Capture the cell that displays the provided text and extract its (X, Y) central coordinate. 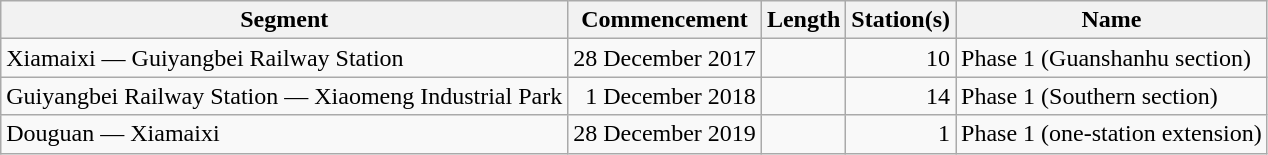
Phase 1 (Southern section) (1112, 96)
Xiamaixi — Guiyangbei Railway Station (284, 58)
Douguan — Xiamaixi (284, 134)
1 December 2018 (665, 96)
14 (901, 96)
28 December 2019 (665, 134)
Length (803, 20)
Commencement (665, 20)
Phase 1 (one-station extension) (1112, 134)
10 (901, 58)
Station(s) (901, 20)
Guiyangbei Railway Station — Xiaomeng Industrial Park (284, 96)
Phase 1 (Guanshanhu section) (1112, 58)
1 (901, 134)
Segment (284, 20)
Name (1112, 20)
28 December 2017 (665, 58)
